Determine the (X, Y) coordinate at the center of the cell enclosing the given text.  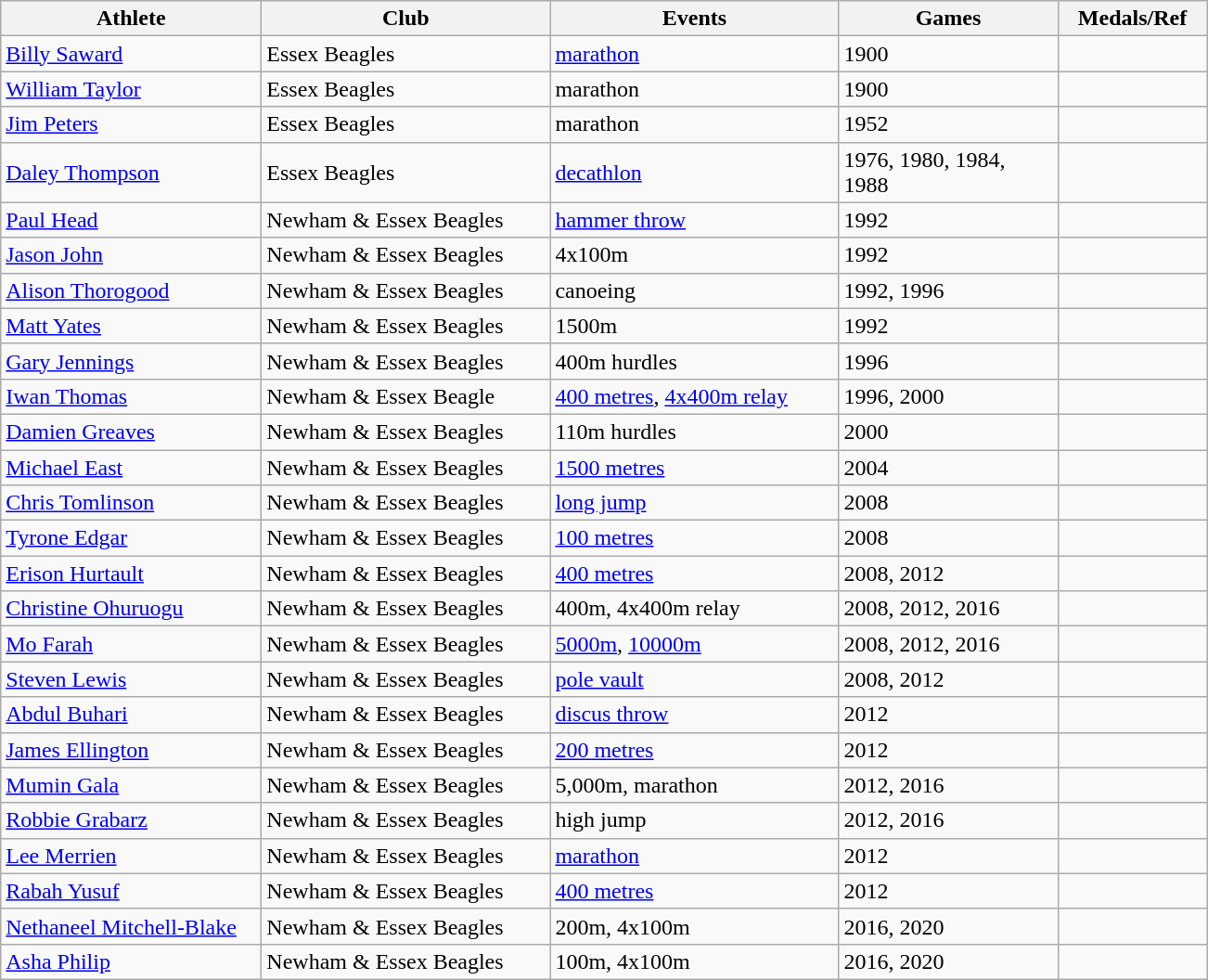
Lee Merrien (132, 856)
canoeing (694, 290)
pole vault (694, 679)
Athlete (132, 19)
400 metres, 4x400m relay (694, 396)
Billy Saward (132, 54)
1976, 1980, 1984, 1988 (948, 173)
Alison Thorogood (132, 290)
Damien Greaves (132, 432)
Events (694, 19)
hammer throw (694, 220)
400m, 4x400m relay (694, 609)
Paul Head (132, 220)
Club (406, 19)
Asha Philip (132, 961)
2000 (948, 432)
James Ellington (132, 750)
Gary Jennings (132, 361)
1992, 1996 (948, 290)
Daley Thompson (132, 173)
Medals/Ref (1132, 19)
400m hurdles (694, 361)
200 metres (694, 750)
Erison Hurtault (132, 574)
discus throw (694, 715)
Jason John (132, 255)
decathlon (694, 173)
Robbie Grabarz (132, 820)
Games (948, 19)
1996 (948, 361)
100m, 4x100m (694, 961)
2004 (948, 467)
5000m, 10000m (694, 644)
1996, 2000 (948, 396)
Mo Farah (132, 644)
long jump (694, 503)
4x100m (694, 255)
Nethaneel Mitchell-Blake (132, 926)
1952 (948, 124)
5,000m, marathon (694, 785)
Rabah Yusuf (132, 891)
Tyrone Edgar (132, 538)
Abdul Buhari (132, 715)
high jump (694, 820)
100 metres (694, 538)
Iwan Thomas (132, 396)
Mumin Gala (132, 785)
Matt Yates (132, 326)
1500m (694, 326)
Christine Ohuruogu (132, 609)
110m hurdles (694, 432)
200m, 4x100m (694, 926)
1500 metres (694, 467)
William Taylor (132, 89)
Chris Tomlinson (132, 503)
Michael East (132, 467)
Steven Lewis (132, 679)
Jim Peters (132, 124)
Newham & Essex Beagle (406, 396)
